Extract the [X, Y] coordinate from the center of the cell holding the provided text.  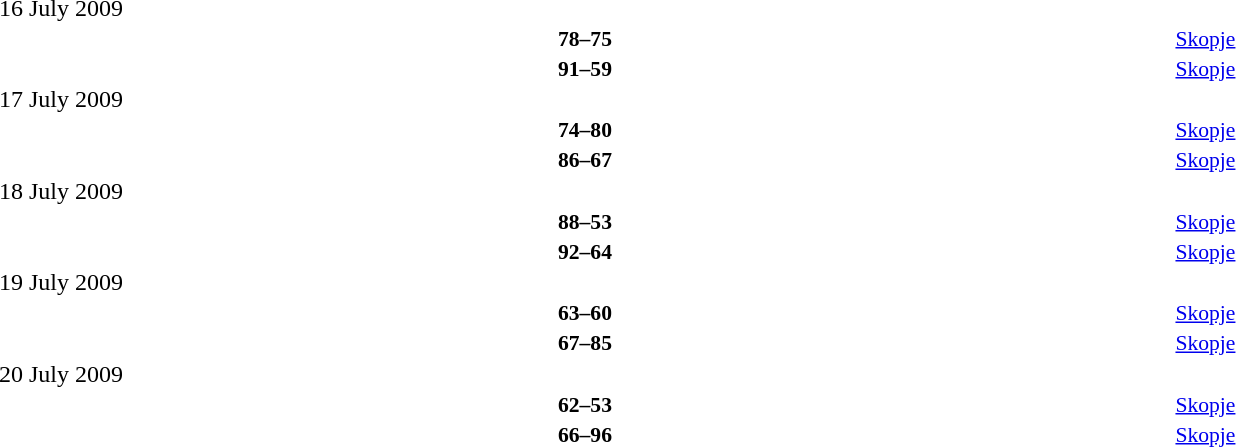
78–75 [584, 38]
74–80 [584, 130]
67–85 [584, 343]
88–53 [584, 222]
86–67 [584, 160]
91–59 [584, 68]
92–64 [584, 252]
63–60 [584, 313]
62–53 [584, 404]
